Output the [X, Y] coordinate of the center of the cell containing the given text.  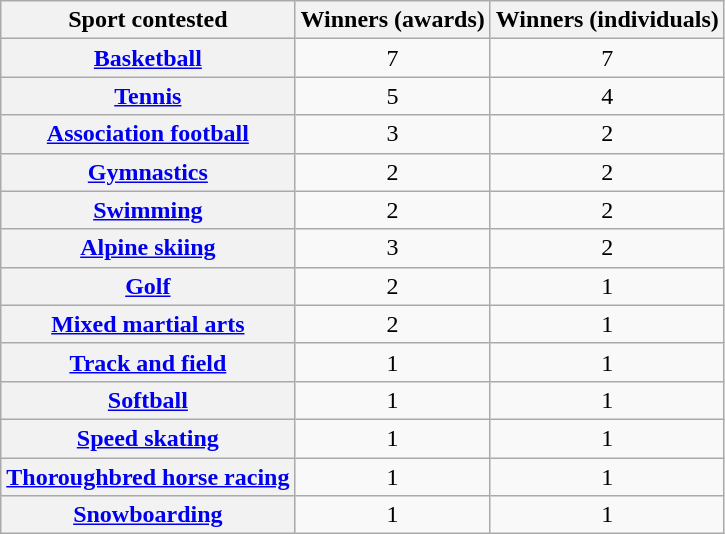
4 [607, 96]
Speed skating [148, 438]
Winners (awards) [392, 20]
Tennis [148, 96]
Golf [148, 286]
Winners (individuals) [607, 20]
Thoroughbred horse racing [148, 477]
Association football [148, 134]
Track and field [148, 362]
5 [392, 96]
Sport contested [148, 20]
Gymnastics [148, 172]
Basketball [148, 58]
Mixed martial arts [148, 324]
Alpine skiing [148, 248]
Swimming [148, 210]
Snowboarding [148, 515]
Softball [148, 400]
